From the cell containing the given text, extract its center point as [x, y] coordinate. 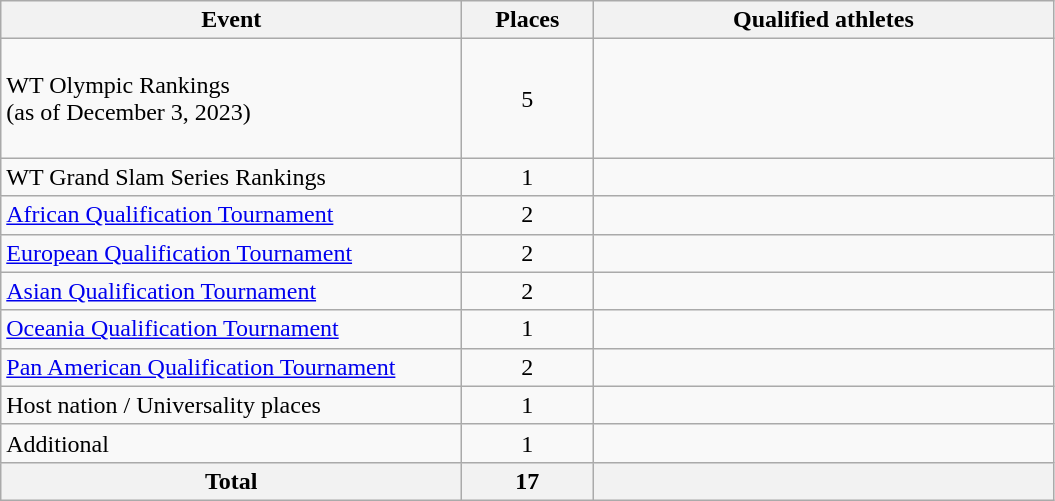
Event [232, 20]
WT Grand Slam Series Rankings [232, 177]
Total [232, 481]
African Qualification Tournament [232, 215]
European Qualification Tournament [232, 253]
17 [528, 481]
WT Olympic Rankings(as of December 3, 2023) [232, 98]
Places [528, 20]
Qualified athletes [824, 20]
Oceania Qualification Tournament [232, 329]
Host nation / Universality places [232, 405]
Asian Qualification Tournament [232, 291]
5 [528, 98]
Pan American Qualification Tournament [232, 367]
Additional [232, 443]
